Output the [X, Y] coordinate of the center of the cell containing the given text.  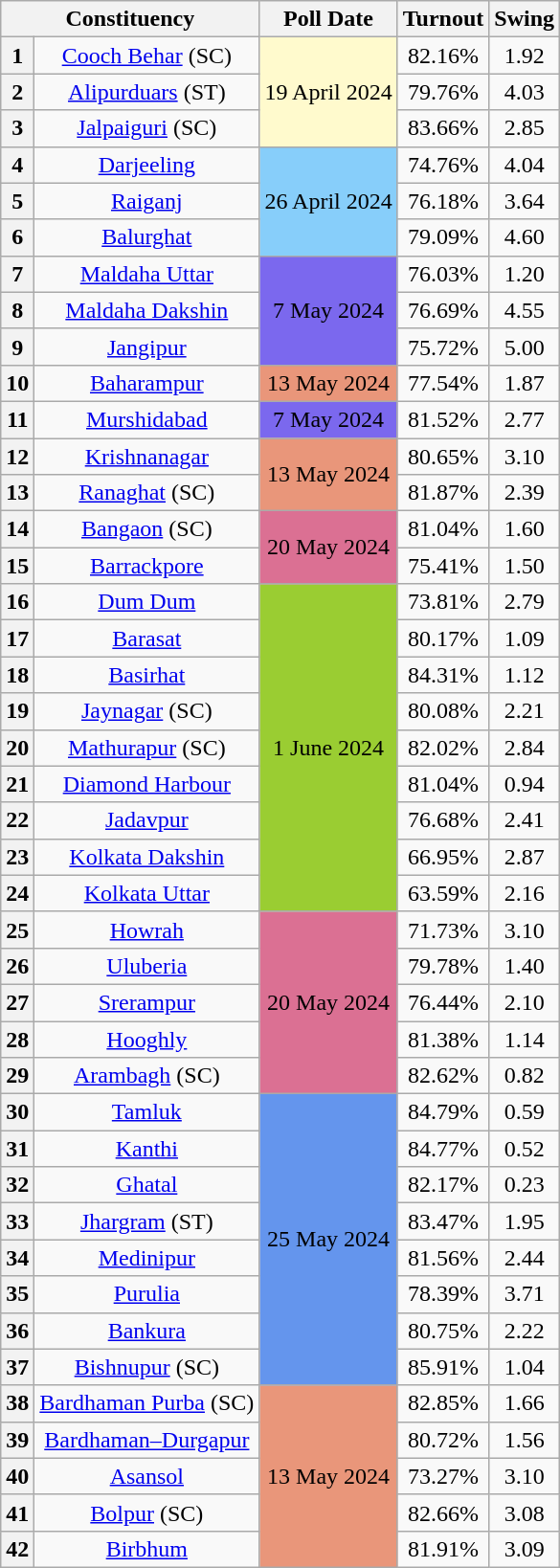
81.91% [443, 1549]
10 [17, 383]
81.87% [443, 493]
22 [17, 820]
76.03% [443, 274]
14 [17, 529]
4 [17, 165]
1 [17, 56]
Kolkata Uttar [147, 893]
Jaynagar (SC) [147, 711]
Bishnupur (SC) [147, 1367]
26 April 2024 [328, 201]
Balurghat [147, 237]
5 [17, 201]
Krishnanagar [147, 457]
Jalpaiguri (SC) [147, 128]
80.75% [443, 1331]
71.73% [443, 930]
Barrackpore [147, 566]
Maldaha Dakshin [147, 310]
81.56% [443, 1258]
77.54% [443, 383]
73.27% [443, 1476]
Cooch Behar (SC) [147, 56]
Baharampur [147, 383]
2.44 [525, 1258]
Mathurapur (SC) [147, 748]
1.40 [525, 966]
3.64 [525, 201]
82.62% [443, 1076]
80.65% [443, 457]
3.09 [525, 1549]
3 [17, 128]
12 [17, 457]
1.60 [525, 529]
38 [17, 1403]
Constituency [130, 19]
5.00 [525, 347]
82.17% [443, 1185]
66.95% [443, 857]
Dum Dum [147, 602]
Turnout [443, 19]
Diamond Harbour [147, 784]
2.85 [525, 128]
34 [17, 1258]
Kanthi [147, 1149]
29 [17, 1076]
28 [17, 1039]
79.76% [443, 92]
1.09 [525, 638]
85.91% [443, 1367]
82.02% [443, 748]
76.18% [443, 201]
76.68% [443, 820]
1.66 [525, 1403]
Ghatal [147, 1185]
4.60 [525, 237]
84.77% [443, 1149]
2.79 [525, 602]
Medinipur [147, 1258]
2.16 [525, 893]
Basirhat [147, 675]
3.08 [525, 1512]
75.72% [443, 347]
21 [17, 784]
0.94 [525, 784]
2.41 [525, 820]
75.41% [443, 566]
39 [17, 1440]
40 [17, 1476]
1.87 [525, 383]
2.77 [525, 419]
41 [17, 1512]
79.78% [443, 966]
Birbhum [147, 1549]
2.39 [525, 493]
Maldaha Uttar [147, 274]
76.44% [443, 1002]
73.81% [443, 602]
82.66% [443, 1512]
8 [17, 310]
2.84 [525, 748]
Purulia [147, 1294]
2.22 [525, 1331]
1.12 [525, 675]
1.20 [525, 274]
1.50 [525, 566]
Raiganj [147, 201]
Jangipur [147, 347]
23 [17, 857]
Swing [525, 19]
25 May 2024 [328, 1240]
6 [17, 237]
84.31% [443, 675]
27 [17, 1002]
83.66% [443, 128]
80.08% [443, 711]
Barasat [147, 638]
9 [17, 347]
Ranaghat (SC) [147, 493]
35 [17, 1294]
26 [17, 966]
76.69% [443, 310]
80.72% [443, 1440]
30 [17, 1112]
79.09% [443, 237]
32 [17, 1185]
37 [17, 1367]
19 April 2024 [328, 92]
20 [17, 748]
74.76% [443, 165]
18 [17, 675]
42 [17, 1549]
15 [17, 566]
4.03 [525, 92]
82.16% [443, 56]
Tamluk [147, 1112]
Bardhaman–Durgapur [147, 1440]
2.10 [525, 1002]
78.39% [443, 1294]
80.17% [443, 638]
2.87 [525, 857]
33 [17, 1221]
4.55 [525, 310]
Darjeeling [147, 165]
24 [17, 893]
17 [17, 638]
Hooghly [147, 1039]
2.21 [525, 711]
19 [17, 711]
1 June 2024 [328, 749]
31 [17, 1149]
7 [17, 274]
81.52% [443, 419]
1.56 [525, 1440]
Asansol [147, 1476]
Arambagh (SC) [147, 1076]
1.95 [525, 1221]
Kolkata Dakshin [147, 857]
2 [17, 92]
83.47% [443, 1221]
Jadavpur [147, 820]
Bolpur (SC) [147, 1512]
Bardhaman Purba (SC) [147, 1403]
13 [17, 493]
81.38% [443, 1039]
0.52 [525, 1149]
Uluberia [147, 966]
Poll Date [328, 19]
Bankura [147, 1331]
84.79% [443, 1112]
Bangaon (SC) [147, 529]
11 [17, 419]
Alipurduars (ST) [147, 92]
Howrah [147, 930]
16 [17, 602]
3.71 [525, 1294]
1.04 [525, 1367]
Srerampur [147, 1002]
4.04 [525, 165]
36 [17, 1331]
82.85% [443, 1403]
0.59 [525, 1112]
Jhargram (ST) [147, 1221]
1.92 [525, 56]
0.82 [525, 1076]
1.14 [525, 1039]
Murshidabad [147, 419]
63.59% [443, 893]
0.23 [525, 1185]
25 [17, 930]
